Pinpoint the cell where the given text exists, returning its (x, y) midpoint coordinate. 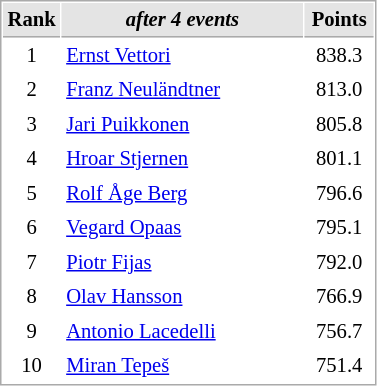
Franz Neuländtner (183, 90)
Points (340, 20)
after 4 events (183, 20)
756.7 (340, 332)
766.9 (340, 296)
Ernst Vettori (183, 56)
5 (32, 194)
2 (32, 90)
751.4 (340, 366)
813.0 (340, 90)
795.1 (340, 228)
8 (32, 296)
Vegard Opaas (183, 228)
10 (32, 366)
796.6 (340, 194)
1 (32, 56)
Hroar Stjernen (183, 158)
Miran Tepeš (183, 366)
801.1 (340, 158)
792.0 (340, 262)
Rank (32, 20)
3 (32, 124)
805.8 (340, 124)
9 (32, 332)
Antonio Lacedelli (183, 332)
Rolf Åge Berg (183, 194)
838.3 (340, 56)
Jari Puikkonen (183, 124)
6 (32, 228)
Olav Hansson (183, 296)
Piotr Fijas (183, 262)
4 (32, 158)
7 (32, 262)
